Detect which cell encompasses the target text, then output its (X, Y) center coordinate. 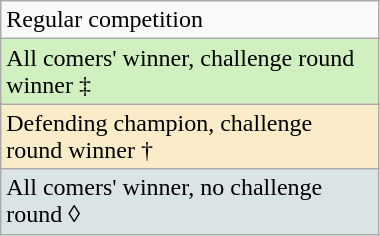
Regular competition (190, 20)
All comers' winner, challenge round winner ‡ (190, 72)
All comers' winner, no challenge round ◊ (190, 202)
Defending champion, challenge round winner † (190, 136)
